From the cell containing the given text, extract its center point as [x, y] coordinate. 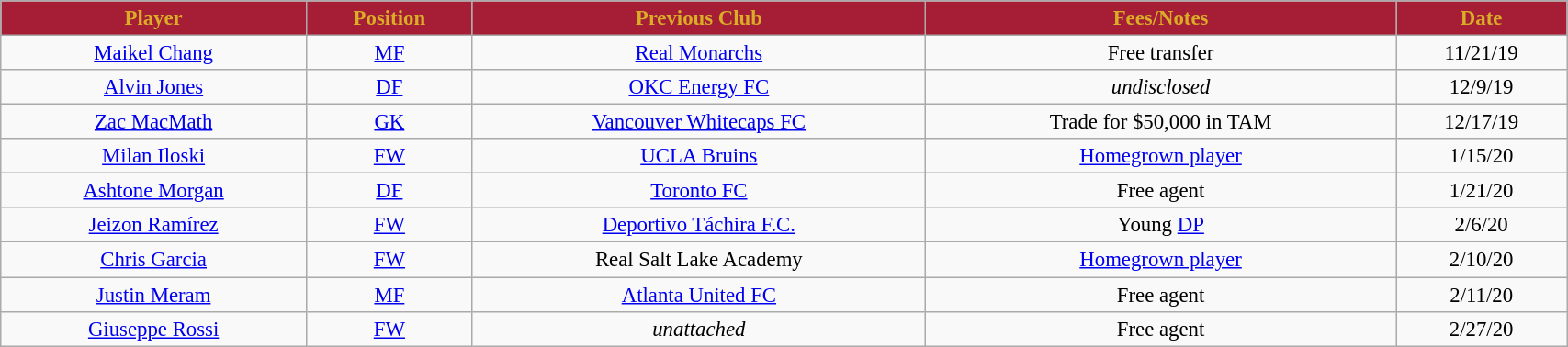
Toronto FC [698, 191]
GK [389, 122]
Atlanta United FC [698, 295]
Trade for $50,000 in TAM [1160, 122]
Giuseppe Rossi [154, 329]
11/21/19 [1482, 53]
Real Salt Lake Academy [698, 260]
undisclosed [1160, 87]
Fees/Notes [1160, 18]
Milan Iloski [154, 156]
Player [154, 18]
2/11/20 [1482, 295]
Zac MacMath [154, 122]
12/17/19 [1482, 122]
Ashtone Morgan [154, 191]
OKC Energy FC [698, 87]
Date [1482, 18]
2/10/20 [1482, 260]
Alvin Jones [154, 87]
Maikel Chang [154, 53]
Young DP [1160, 225]
2/6/20 [1482, 225]
1/21/20 [1482, 191]
unattached [698, 329]
Position [389, 18]
12/9/19 [1482, 87]
1/15/20 [1482, 156]
UCLA Bruins [698, 156]
Chris Garcia [154, 260]
Jeizon Ramírez [154, 225]
Vancouver Whitecaps FC [698, 122]
Free transfer [1160, 53]
Previous Club [698, 18]
2/27/20 [1482, 329]
Deportivo Táchira F.C. [698, 225]
Real Monarchs [698, 53]
Justin Meram [154, 295]
